Provide the [X, Y] coordinate of the cell's center where the given text is located.  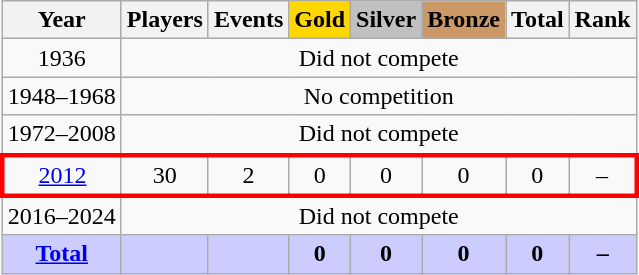
Rank [602, 20]
Silver [386, 20]
2012 [62, 174]
1972–2008 [62, 135]
1936 [62, 58]
Gold [320, 20]
1948–1968 [62, 96]
No competition [378, 96]
Year [62, 20]
Events [248, 20]
2016–2024 [62, 216]
Players [164, 20]
30 [164, 174]
Bronze [464, 20]
2 [248, 174]
